Search for the cell housing the specified text and yield its (X, Y) center coordinate. 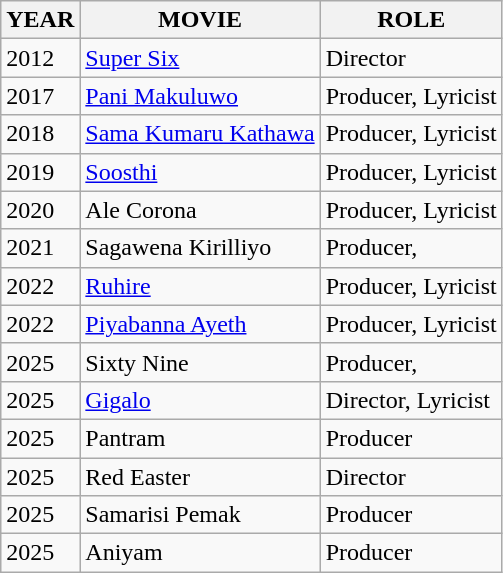
2019 (40, 172)
Pantram (200, 438)
Sagawena Kirilliyo (200, 248)
Aniyam (200, 553)
Sixty Nine (200, 362)
Samarisi Pemak (200, 515)
2018 (40, 134)
Director, Lyricist (411, 400)
Pani Makuluwo (200, 96)
Sama Kumaru Kathawa (200, 134)
Piyabanna Ayeth (200, 324)
Super Six (200, 58)
ROLE (411, 20)
YEAR (40, 20)
Gigalo (200, 400)
Red Easter (200, 477)
2012 (40, 58)
Soosthi (200, 172)
Ale Corona (200, 210)
2017 (40, 96)
2021 (40, 248)
MOVIE (200, 20)
Ruhire (200, 286)
2020 (40, 210)
